From the cell containing the given text, extract its center point as [X, Y] coordinate. 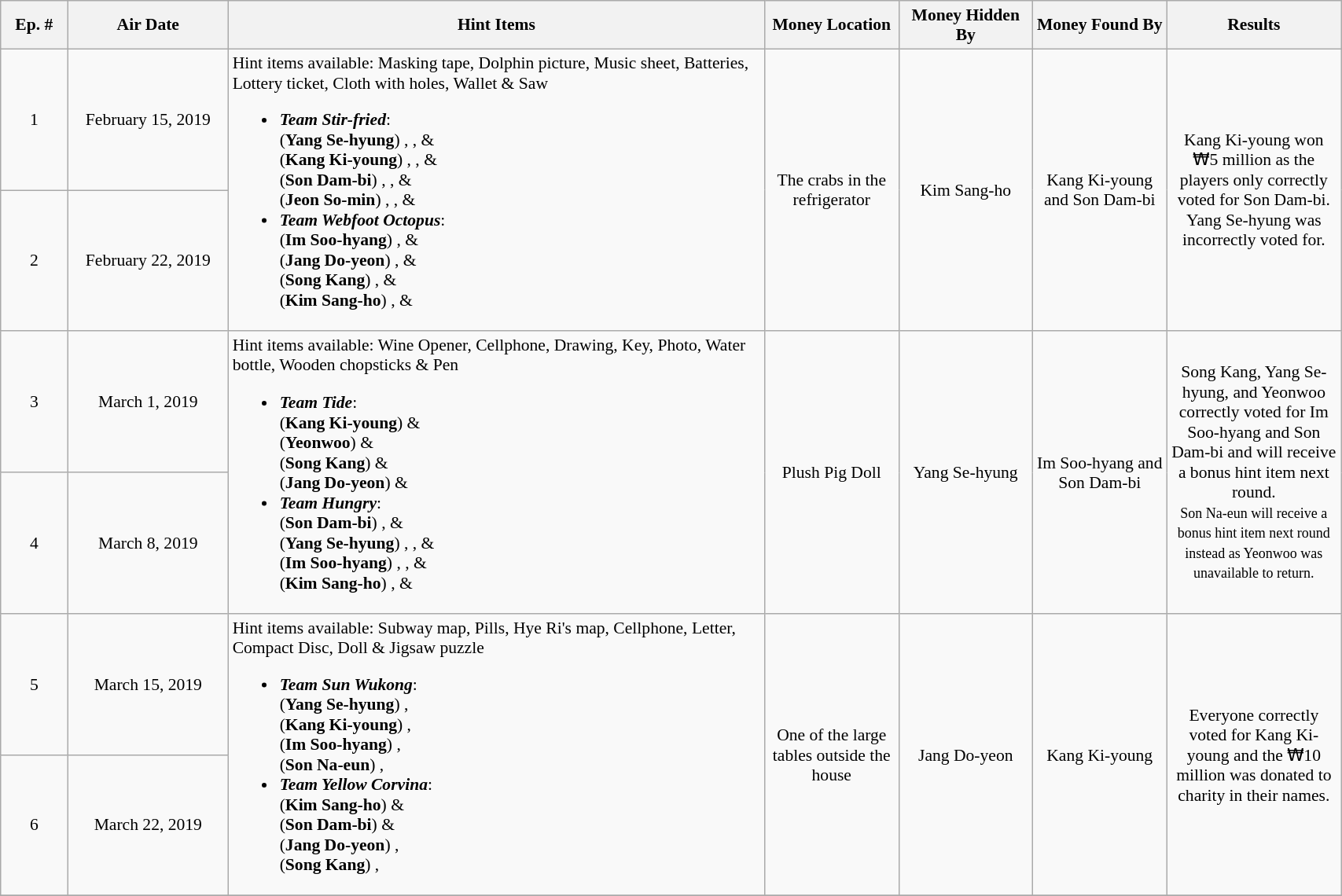
Kang Ki-young and Son Dam-bi [1099, 190]
4 [35, 543]
Money Location [832, 25]
February 22, 2019 [148, 261]
2 [35, 261]
Ep. # [35, 25]
Kang Ki-young won ₩5 million as the players only correctly voted for Son Dam-bi. Yang Se-hyung was incorrectly voted for. [1254, 190]
Im Soo-hyang and Son Dam-bi [1099, 473]
5 [35, 685]
Kim Sang-ho [965, 190]
3 [35, 402]
Jang Do-yeon [965, 755]
Everyone correctly voted for Kang Ki-young and the ₩10 million was donated to charity in their names. [1254, 755]
Hint Items [497, 25]
Results [1254, 25]
March 8, 2019 [148, 543]
Kang Ki-young [1099, 755]
Air Date [148, 25]
Plush Pig Doll [832, 473]
Money Hidden By [965, 25]
March 1, 2019 [148, 402]
March 15, 2019 [148, 685]
Money Found By [1099, 25]
The crabs in the refrigerator [832, 190]
Yang Se-hyung [965, 473]
One of the large tables outside the house [832, 755]
February 15, 2019 [148, 119]
1 [35, 119]
